Detect which cell encompasses the target text, then output its (x, y) center coordinate. 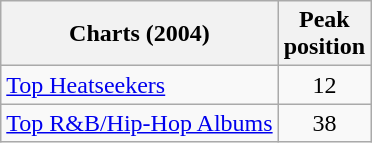
Peakposition (324, 34)
12 (324, 85)
Charts (2004) (140, 34)
Top Heatseekers (140, 85)
38 (324, 123)
Top R&B/Hip-Hop Albums (140, 123)
